For the text-containing cell, return its midpoint in (x, y) coordinate format. 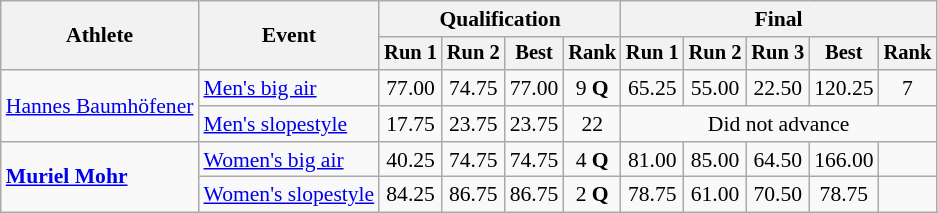
65.25 (652, 88)
85.00 (716, 160)
84.25 (410, 195)
70.50 (778, 195)
Final (778, 19)
120.25 (844, 88)
81.00 (652, 160)
9 Q (592, 88)
Men's slopestyle (288, 124)
Qualification (500, 19)
22 (592, 124)
2 Q (592, 195)
40.25 (410, 160)
Muriel Mohr (100, 178)
Women's big air (288, 160)
61.00 (716, 195)
7 (908, 88)
4 Q (592, 160)
17.75 (410, 124)
Men's big air (288, 88)
Hannes Baumhöfener (100, 106)
Athlete (100, 36)
64.50 (778, 160)
22.50 (778, 88)
Did not advance (778, 124)
55.00 (716, 88)
166.00 (844, 160)
Event (288, 36)
Women's slopestyle (288, 195)
Run 3 (778, 54)
